Return [x, y] of the center of cell containing provided text 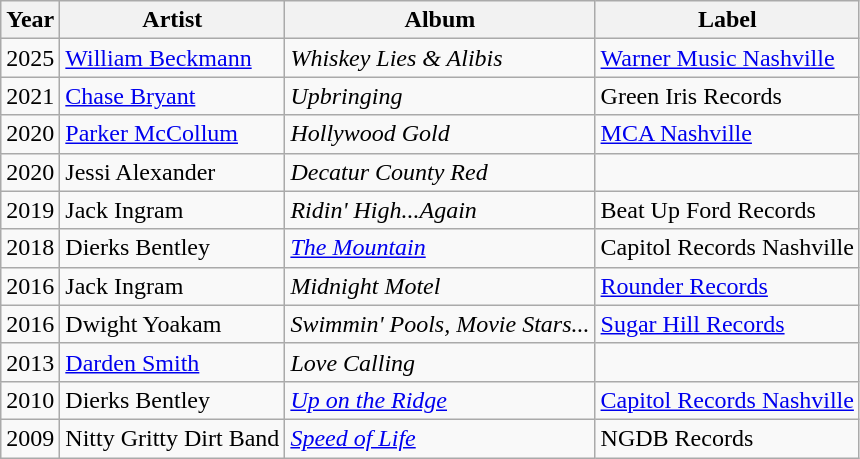
Artist [172, 20]
Parker McCollum [172, 134]
Jessi Alexander [172, 172]
Swimmin' Pools, Movie Stars... [440, 324]
Year [30, 20]
Midnight Motel [440, 286]
Darden Smith [172, 362]
Green Iris Records [727, 96]
Up on the Ridge [440, 400]
William Beckmann [172, 58]
2010 [30, 400]
2013 [30, 362]
2009 [30, 438]
Label [727, 20]
2021 [30, 96]
The Mountain [440, 248]
Whiskey Lies & Alibis [440, 58]
Hollywood Gold [440, 134]
Love Calling [440, 362]
Nitty Gritty Dirt Band [172, 438]
2018 [30, 248]
Chase Bryant [172, 96]
2019 [30, 210]
Beat Up Ford Records [727, 210]
Warner Music Nashville [727, 58]
Speed of Life [440, 438]
Album [440, 20]
Sugar Hill Records [727, 324]
Dwight Yoakam [172, 324]
Upbringing [440, 96]
Ridin' High...Again [440, 210]
Rounder Records [727, 286]
MCA Nashville [727, 134]
Decatur County Red [440, 172]
2025 [30, 58]
NGDB Records [727, 438]
